Output the [x, y] coordinate of the center of the cell containing the given text.  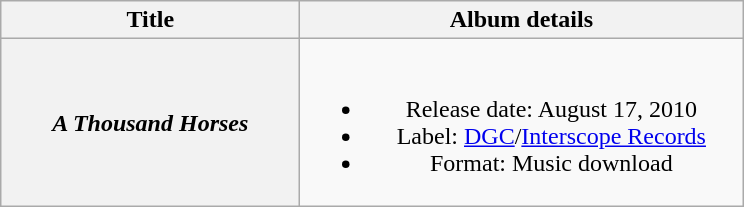
Title [150, 20]
Release date: August 17, 2010Label: DGC/Interscope RecordsFormat: Music download [522, 122]
A Thousand Horses [150, 122]
Album details [522, 20]
